Extract the [x, y] coordinate from the center of the cell holding the provided text.  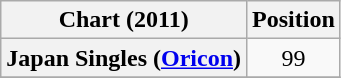
Position [294, 20]
99 [294, 58]
Chart (2011) [124, 20]
Japan Singles (Oricon) [124, 58]
